Find where the given text appears and provide that cell's center as [x, y] coordinate. 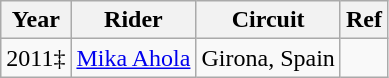
Circuit [268, 20]
Ref [364, 20]
Girona, Spain [268, 58]
Year [36, 20]
2011‡ [36, 58]
Rider [134, 20]
Mika Ahola [134, 58]
